Search for the cell housing the specified text and yield its (X, Y) center coordinate. 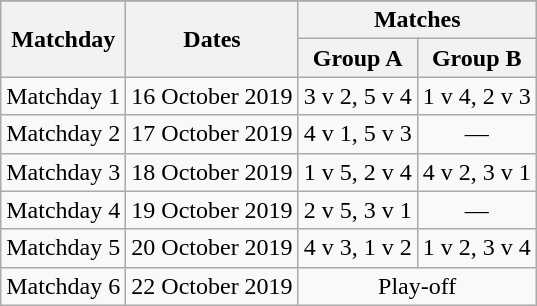
Group A (358, 58)
2 v 5, 3 v 1 (358, 210)
Matchday 2 (64, 134)
Matchday 6 (64, 286)
17 October 2019 (212, 134)
Matchday 1 (64, 96)
Matches (417, 20)
4 v 2, 3 v 1 (476, 172)
Matchday 3 (64, 172)
1 v 2, 3 v 4 (476, 248)
16 October 2019 (212, 96)
Group B (476, 58)
Dates (212, 39)
18 October 2019 (212, 172)
20 October 2019 (212, 248)
Matchday (64, 39)
1 v 5, 2 v 4 (358, 172)
3 v 2, 5 v 4 (358, 96)
1 v 4, 2 v 3 (476, 96)
19 October 2019 (212, 210)
4 v 1, 5 v 3 (358, 134)
Matchday 5 (64, 248)
Matchday 4 (64, 210)
4 v 3, 1 v 2 (358, 248)
22 October 2019 (212, 286)
Play-off (417, 286)
